Determine the [x, y] coordinate at the center of the cell enclosing the given text.  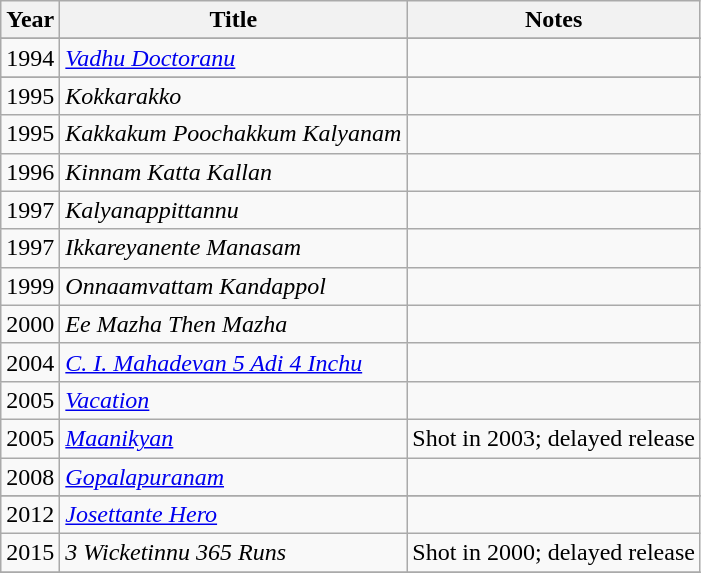
3 Wicketinnu 365 Runs [234, 553]
2012 [30, 515]
1999 [30, 286]
Josettante Hero [234, 515]
C. I. Mahadevan 5 Adi 4 Inchu [234, 362]
1994 [30, 58]
Ee Mazha Then Mazha [234, 324]
Kinnam Katta Kallan [234, 172]
2008 [30, 477]
Kakkakum Poochakkum Kalyanam [234, 134]
2004 [30, 362]
Ikkareyanente Manasam [234, 248]
Onnaamvattam Kandappol [234, 286]
Kokkarakko [234, 96]
Vadhu Doctoranu [234, 58]
1996 [30, 172]
Kalyanappittannu [234, 210]
Vacation [234, 400]
Shot in 2000; delayed release [554, 553]
Title [234, 20]
Shot in 2003; delayed release [554, 438]
Gopalapuranam [234, 477]
2000 [30, 324]
2015 [30, 553]
Year [30, 20]
Maanikyan [234, 438]
Notes [554, 20]
